Scan for the cell matching the given text and deliver its (X, Y) coordinate at center. 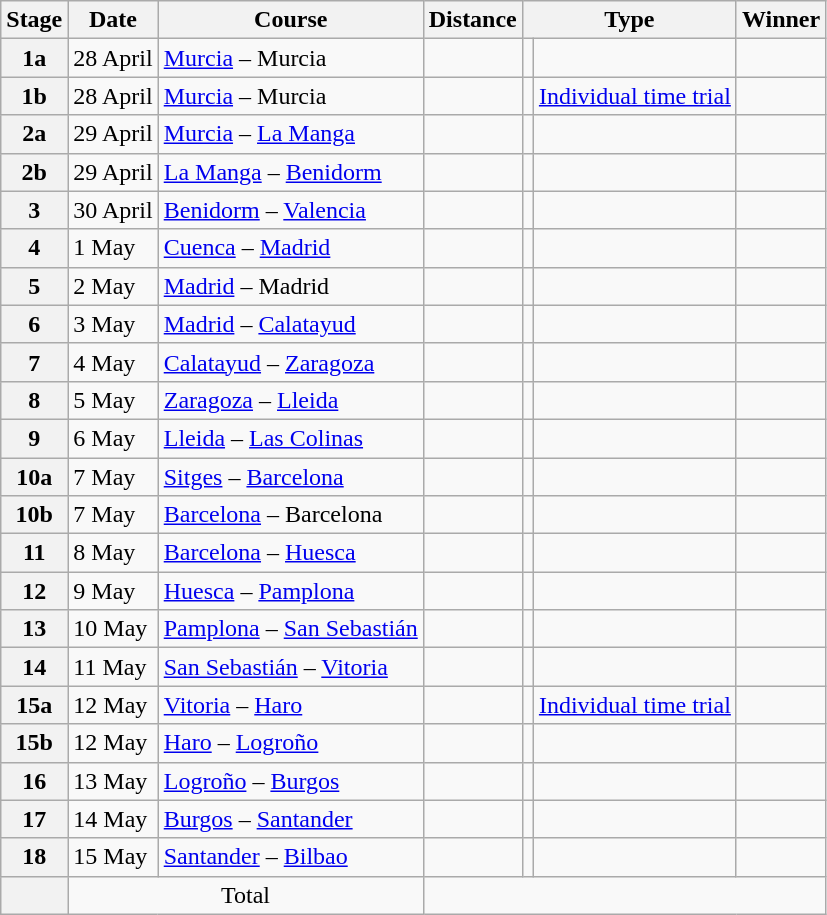
Haro – Logroño (290, 743)
10 May (113, 629)
15 May (113, 857)
30 April (113, 210)
10a (34, 477)
2 May (113, 286)
Sitges – Barcelona (290, 477)
Course (290, 20)
Winner (780, 20)
Total (246, 895)
Madrid – Madrid (290, 286)
11 (34, 553)
2b (34, 172)
5 (34, 286)
Stage (34, 20)
14 May (113, 819)
Pamplona – San Sebastián (290, 629)
Distance (472, 20)
5 May (113, 400)
Burgos – Santander (290, 819)
14 (34, 667)
4 (34, 248)
3 (34, 210)
Santander – Bilbao (290, 857)
2a (34, 134)
Type (629, 20)
4 May (113, 362)
13 May (113, 781)
15a (34, 705)
Murcia – La Manga (290, 134)
La Manga – Benidorm (290, 172)
11 May (113, 667)
15b (34, 743)
13 (34, 629)
6 (34, 324)
Barcelona – Huesca (290, 553)
San Sebastián – Vitoria (290, 667)
1 May (113, 248)
8 May (113, 553)
9 (34, 438)
9 May (113, 591)
12 (34, 591)
Lleida – Las Colinas (290, 438)
Huesca – Pamplona (290, 591)
Logroño – Burgos (290, 781)
1b (34, 96)
17 (34, 819)
Calatayud – Zaragoza (290, 362)
Madrid – Calatayud (290, 324)
7 (34, 362)
16 (34, 781)
10b (34, 515)
Vitoria – Haro (290, 705)
Zaragoza – Lleida (290, 400)
Date (113, 20)
18 (34, 857)
Barcelona – Barcelona (290, 515)
Benidorm – Valencia (290, 210)
Cuenca – Madrid (290, 248)
8 (34, 400)
6 May (113, 438)
3 May (113, 324)
1a (34, 58)
